Determine the [x, y] coordinate at the center of the cell enclosing the given text.  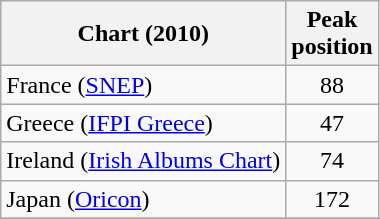
Ireland (Irish Albums Chart) [144, 161]
47 [332, 123]
88 [332, 85]
Peakposition [332, 34]
Greece (IFPI Greece) [144, 123]
Chart (2010) [144, 34]
74 [332, 161]
Japan (Oricon) [144, 199]
172 [332, 199]
France (SNEP) [144, 85]
